Search for the cell housing the specified text and yield its [x, y] center coordinate. 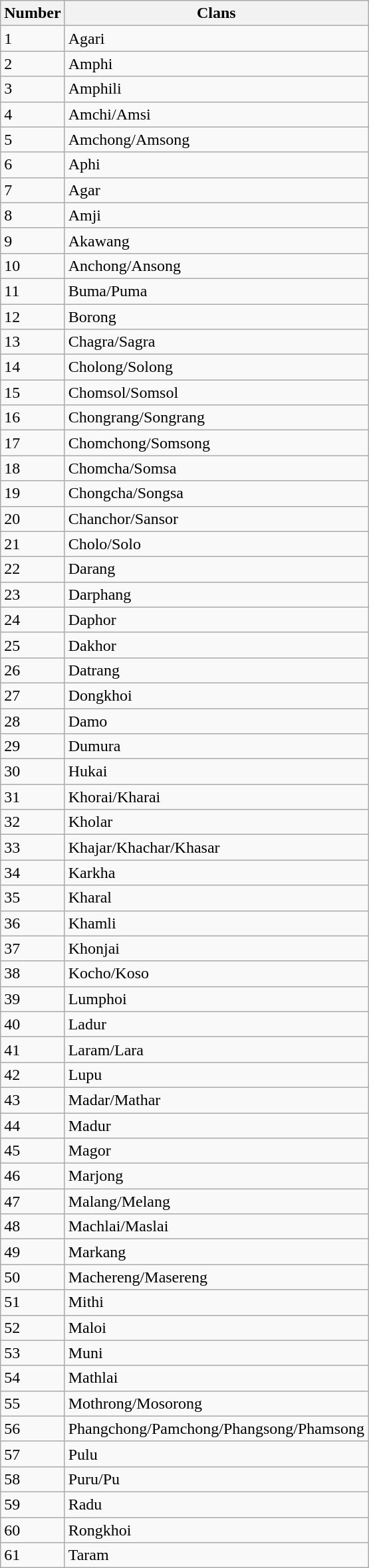
Dumura [216, 746]
27 [33, 695]
57 [33, 1454]
Aphi [216, 165]
26 [33, 670]
34 [33, 873]
Phangchong/Pamchong/Phangsong/Phamsong [216, 1429]
Mathlai [216, 1378]
12 [33, 317]
Maloi [216, 1328]
Laram/Lara [216, 1049]
25 [33, 645]
43 [33, 1100]
Kocho/Koso [216, 974]
Karkha [216, 873]
52 [33, 1328]
8 [33, 215]
29 [33, 746]
54 [33, 1378]
15 [33, 392]
17 [33, 443]
Amphi [216, 64]
36 [33, 923]
3 [33, 89]
Dakhor [216, 645]
56 [33, 1429]
13 [33, 342]
55 [33, 1403]
Agar [216, 190]
Rongkhoi [216, 1529]
Chongcha/Songsa [216, 493]
Amphili [216, 89]
30 [33, 772]
Datrang [216, 670]
11 [33, 291]
Hukai [216, 772]
44 [33, 1126]
Malang/Melang [216, 1201]
35 [33, 898]
Damo [216, 721]
Magor [216, 1151]
Chomchong/Somsong [216, 443]
47 [33, 1201]
Mithi [216, 1302]
Buma/Puma [216, 291]
Cholo/Solo [216, 544]
Cholong/Solong [216, 367]
6 [33, 165]
41 [33, 1049]
39 [33, 999]
2 [33, 64]
Radu [216, 1504]
51 [33, 1302]
50 [33, 1277]
Kharal [216, 898]
Chagra/Sagra [216, 342]
58 [33, 1479]
Mothrong/Mosorong [216, 1403]
49 [33, 1252]
Madur [216, 1126]
Taram [216, 1555]
Pulu [216, 1454]
Kholar [216, 822]
Dongkhoi [216, 695]
Amji [216, 215]
59 [33, 1504]
45 [33, 1151]
19 [33, 493]
Lupu [216, 1075]
22 [33, 569]
Daphor [216, 620]
38 [33, 974]
10 [33, 266]
Darang [216, 569]
Number [33, 13]
Clans [216, 13]
Anchong/Ansong [216, 266]
33 [33, 847]
Khamli [216, 923]
Markang [216, 1252]
Agari [216, 39]
Chomsol/Somsol [216, 392]
31 [33, 797]
Akawang [216, 240]
1 [33, 39]
14 [33, 367]
Khonjai [216, 948]
60 [33, 1529]
Muni [216, 1353]
18 [33, 468]
28 [33, 721]
Borong [216, 317]
Khorai/Kharai [216, 797]
48 [33, 1227]
Ladur [216, 1024]
Marjong [216, 1176]
20 [33, 519]
40 [33, 1024]
21 [33, 544]
Machereng/Masereng [216, 1277]
46 [33, 1176]
9 [33, 240]
42 [33, 1075]
61 [33, 1555]
Chongrang/Songrang [216, 418]
Khajar/Khachar/Khasar [216, 847]
Darphang [216, 594]
24 [33, 620]
7 [33, 190]
Puru/Pu [216, 1479]
Amchong/Amsong [216, 139]
16 [33, 418]
Chomcha/Somsa [216, 468]
Amchi/Amsi [216, 114]
37 [33, 948]
Chanchor/Sansor [216, 519]
5 [33, 139]
Lumphoi [216, 999]
Madar/Mathar [216, 1100]
Machlai/Maslai [216, 1227]
4 [33, 114]
23 [33, 594]
32 [33, 822]
53 [33, 1353]
